Detect which cell encompasses the target text, then output its (X, Y) center coordinate. 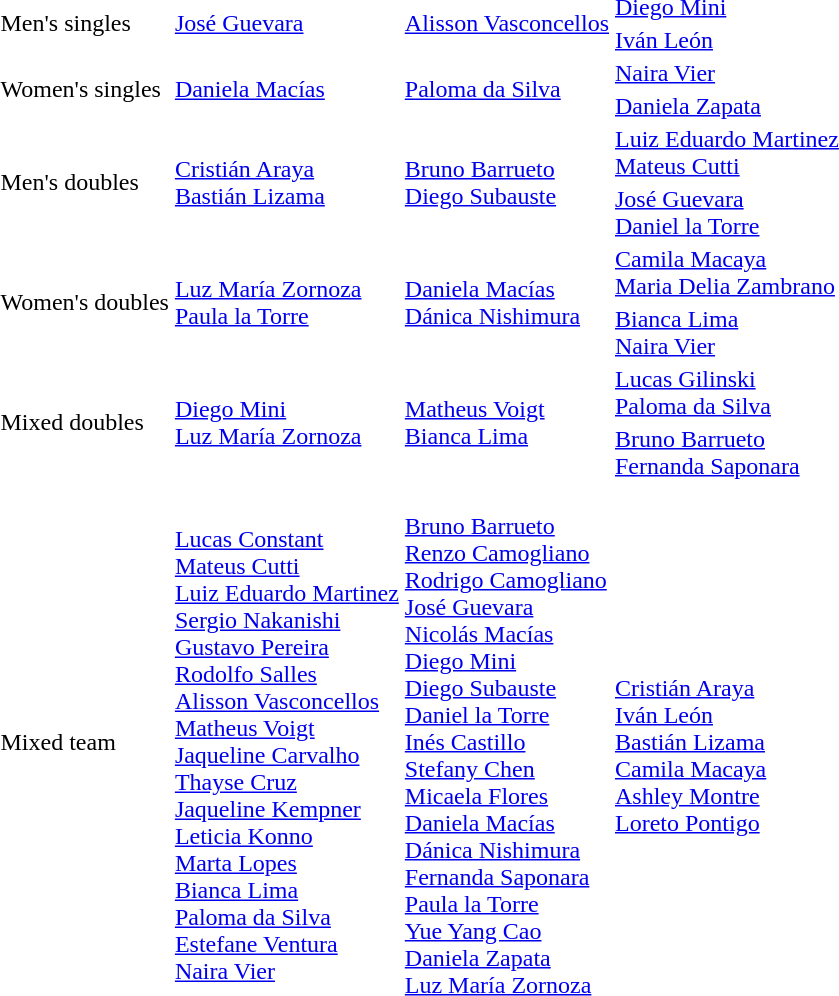
Daniela Macías Dánica Nishimura (506, 302)
Cristián Araya Bastián Lizama (286, 182)
Luz María Zornoza Paula la Torre (286, 302)
Daniela Macías (286, 90)
Bruno Barrueto Diego Subauste (506, 182)
Diego Mini Luz María Zornoza (286, 422)
Paloma da Silva (506, 90)
Matheus Voigt Bianca Lima (506, 422)
